From the cell containing the given text, extract its center point as (X, Y) coordinate. 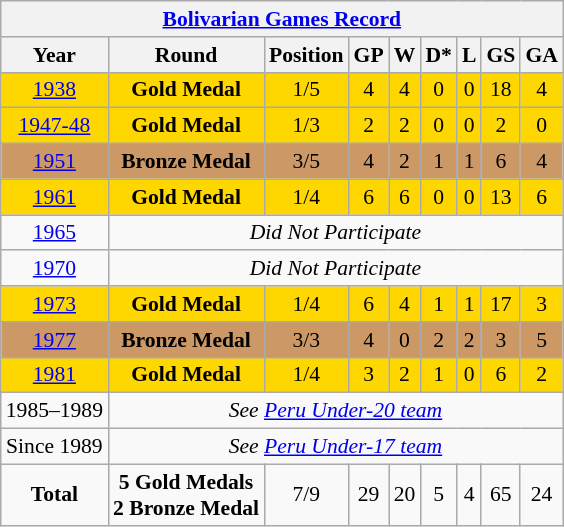
Position (306, 55)
1951 (54, 162)
GA (542, 55)
1947-48 (54, 126)
1965 (54, 233)
1977 (54, 340)
1938 (54, 90)
GS (500, 55)
5 Gold Medals2 Bronze Medal (186, 494)
24 (542, 494)
3/3 (306, 340)
L (470, 55)
1985–1989 (54, 411)
Bolivarian Games Record (282, 19)
See Peru Under-17 team (336, 447)
20 (405, 494)
Round (186, 55)
See Peru Under-20 team (336, 411)
18 (500, 90)
65 (500, 494)
1973 (54, 304)
GP (369, 55)
7/9 (306, 494)
1/3 (306, 126)
W (405, 55)
1/5 (306, 90)
1970 (54, 269)
1981 (54, 375)
D* (438, 55)
1961 (54, 197)
13 (500, 197)
Since 1989 (54, 447)
Total (54, 494)
29 (369, 494)
Year (54, 55)
3/5 (306, 162)
17 (500, 304)
